Output the (x, y) coordinate of the center of the cell containing the given text.  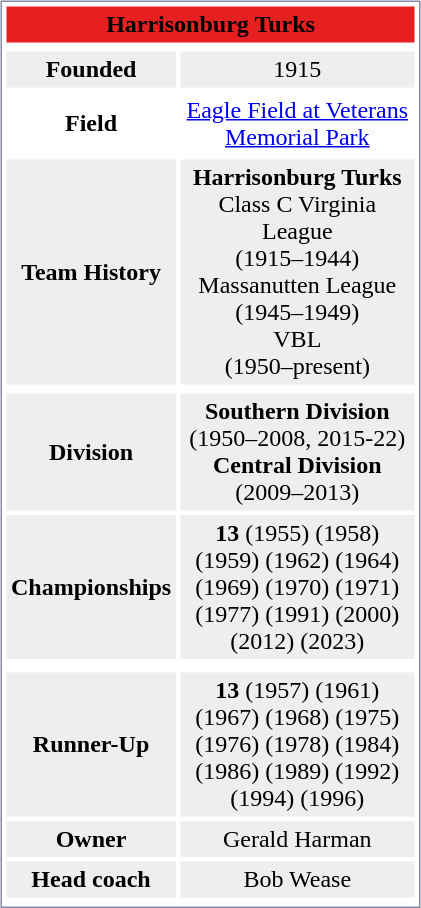
Bob Wease (297, 880)
Division (90, 452)
Founded (90, 70)
Harrisonburg Turks Class C Virginia League (1915–1944) Massanutten League (1945–1949) VBL (1950–present) (297, 272)
Team History (90, 272)
Head coach (90, 880)
Field (90, 124)
1915 (297, 70)
Eagle Field at Veterans Memorial Park (297, 124)
Harrisonburg Turks (210, 24)
Runner-Up (90, 744)
13 (1955) (1958) (1959) (1962) (1964) (1969) (1970) (1971) (1977) (1991) (2000) (2012) (2023) (297, 587)
Southern Division (1950–2008, 2015-22) Central Division (2009–2013) (297, 452)
Gerald Harman (297, 839)
13 (1957) (1961) (1967) (1968) (1975) (1976) (1978) (1984) (1986) (1989) (1992) (1994) (1996) (297, 744)
Owner (90, 839)
Championships (90, 587)
